Return (x, y) of the center of cell containing provided text 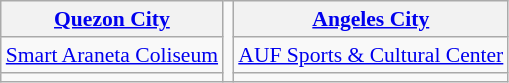
Angeles City (370, 19)
Smart Araneta Coliseum (112, 55)
AUF Sports & Cultural Center (370, 55)
Quezon City (112, 19)
